Identify which cell holds the provided text, then report its (x, y) central coordinate. 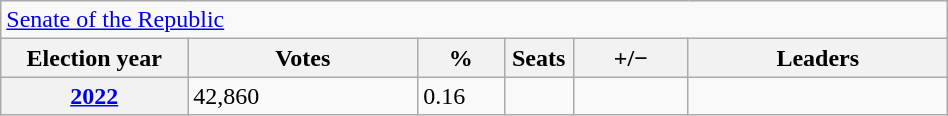
Leaders (818, 58)
Election year (94, 58)
% (461, 58)
42,860 (303, 96)
Seats (538, 58)
Votes (303, 58)
2022 (94, 96)
Senate of the Republic (474, 20)
0.16 (461, 96)
+/− (630, 58)
